From the cell containing the given text, extract its center point as [X, Y] coordinate. 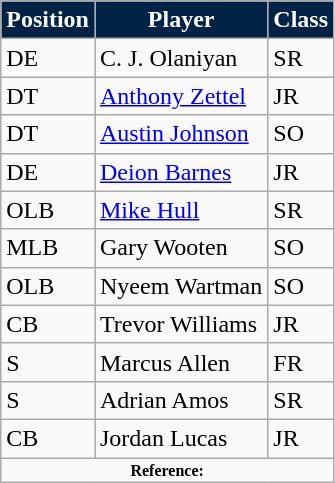
Adrian Amos [180, 400]
Reference: [168, 470]
Nyeem Wartman [180, 286]
Anthony Zettel [180, 96]
Gary Wooten [180, 248]
Austin Johnson [180, 134]
Mike Hull [180, 210]
Position [48, 20]
Player [180, 20]
MLB [48, 248]
Marcus Allen [180, 362]
Class [301, 20]
Deion Barnes [180, 172]
Jordan Lucas [180, 438]
Trevor Williams [180, 324]
C. J. Olaniyan [180, 58]
FR [301, 362]
